Find where the given text appears and provide that cell's center as (x, y) coordinate. 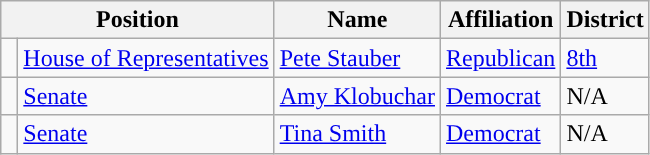
Pete Stauber (357, 58)
Position (138, 20)
Tina Smith (357, 134)
Republican (501, 58)
Amy Klobuchar (357, 96)
8th (605, 58)
Affiliation (501, 20)
House of Representatives (146, 58)
Name (357, 20)
District (605, 20)
